From the cell containing the given text, extract its center point as (x, y) coordinate. 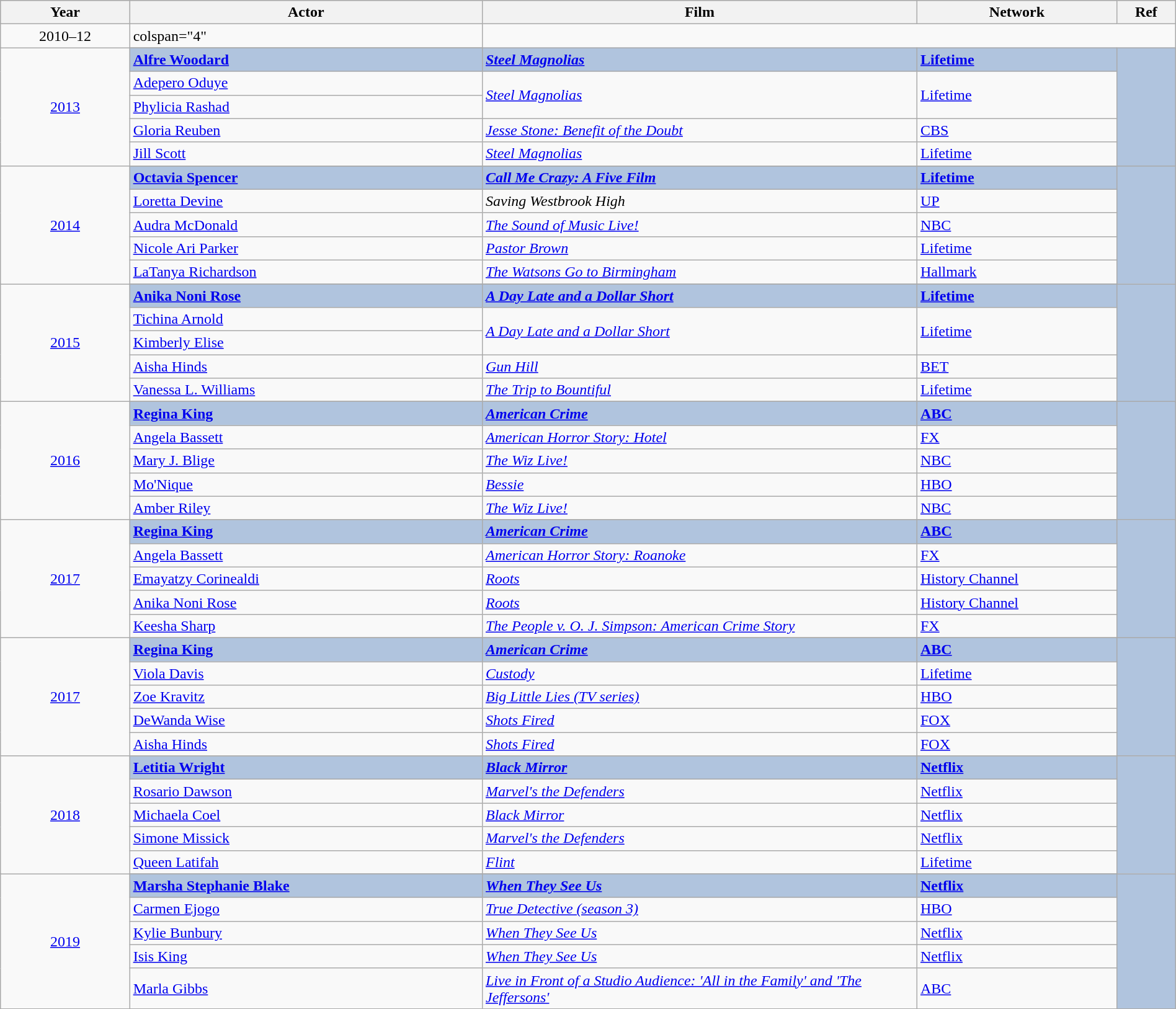
Big Little Lies (TV series) (700, 697)
Emayatzy Corinealdi (306, 579)
American Horror Story: Roanoke (700, 555)
CBS (1017, 130)
Nicole Ari Parker (306, 248)
Octavia Spencer (306, 177)
Amber Riley (306, 508)
Gloria Reuben (306, 130)
2014 (65, 224)
The Trip to Bountiful (700, 390)
Rosario Dawson (306, 791)
Custody (700, 673)
The Watsons Go to Birmingham (700, 272)
2016 (65, 461)
Ref (1146, 12)
Kimberly Elise (306, 343)
2019 (65, 941)
Marsha Stephanie Blake (306, 886)
Hallmark (1017, 272)
Alfre Woodard (306, 60)
Saving Westbrook High (700, 201)
Call Me Crazy: A Five Film (700, 177)
2013 (65, 107)
Zoe Kravitz (306, 697)
DeWanda Wise (306, 721)
LaTanya Richardson (306, 272)
Gun Hill (700, 367)
Letitia Wright (306, 768)
Loretta Devine (306, 201)
Vanessa L. Williams (306, 390)
Jesse Stone: Benefit of the Doubt (700, 130)
The Sound of Music Live! (700, 224)
Keesha Sharp (306, 626)
2015 (65, 343)
Mary J. Blige (306, 461)
Audra McDonald (306, 224)
Kylie Bunbury (306, 933)
Marla Gibbs (306, 989)
colspan="4" (306, 36)
Network (1017, 12)
Actor (306, 12)
Adepero Oduye (306, 83)
Simone Missick (306, 838)
UP (1017, 201)
Michaela Coel (306, 815)
Bessie (700, 484)
True Detective (season 3) (700, 909)
BET (1017, 367)
Jill Scott (306, 154)
Mo'Nique (306, 484)
Viola Davis (306, 673)
American Horror Story: Hotel (700, 437)
Year (65, 12)
Phylicia Rashad (306, 107)
Tichina Arnold (306, 319)
Queen Latifah (306, 862)
Carmen Ejogo (306, 909)
Pastor Brown (700, 248)
2010–12 (65, 36)
Isis King (306, 956)
The People v. O. J. Simpson: American Crime Story (700, 626)
Flint (700, 862)
Live in Front of a Studio Audience: 'All in the Family' and 'The Jeffersons' (700, 989)
Film (700, 12)
2018 (65, 815)
